Determine the (x, y) coordinate at the center of the cell enclosing the given text.  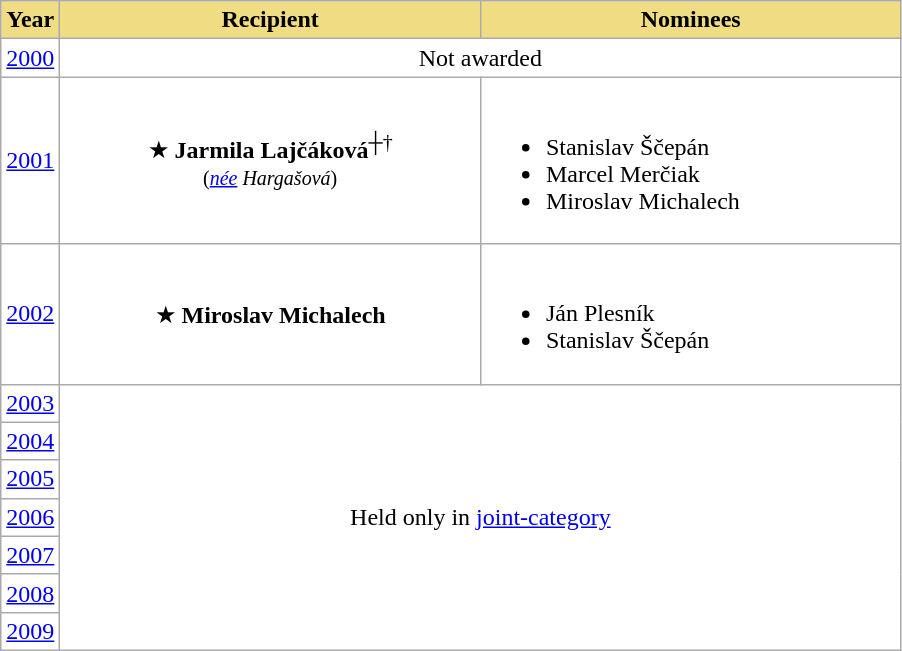
2004 (30, 441)
2001 (30, 160)
2005 (30, 479)
Nominees (690, 20)
Held only in joint-category (480, 517)
Ján PlesníkStanislav Ščepán (690, 314)
Not awarded (480, 58)
2002 (30, 314)
2000 (30, 58)
2006 (30, 517)
Year (30, 20)
2009 (30, 631)
★ Miroslav Michalech (270, 314)
2003 (30, 403)
Stanislav ŠčepánMarcel MerčiakMiroslav Michalech (690, 160)
Recipient (270, 20)
★ Jarmila Lajčáková┼† (née Hargašová) (270, 160)
2008 (30, 593)
2007 (30, 555)
